Locate the cell with the specified text and output its [X, Y] center coordinate. 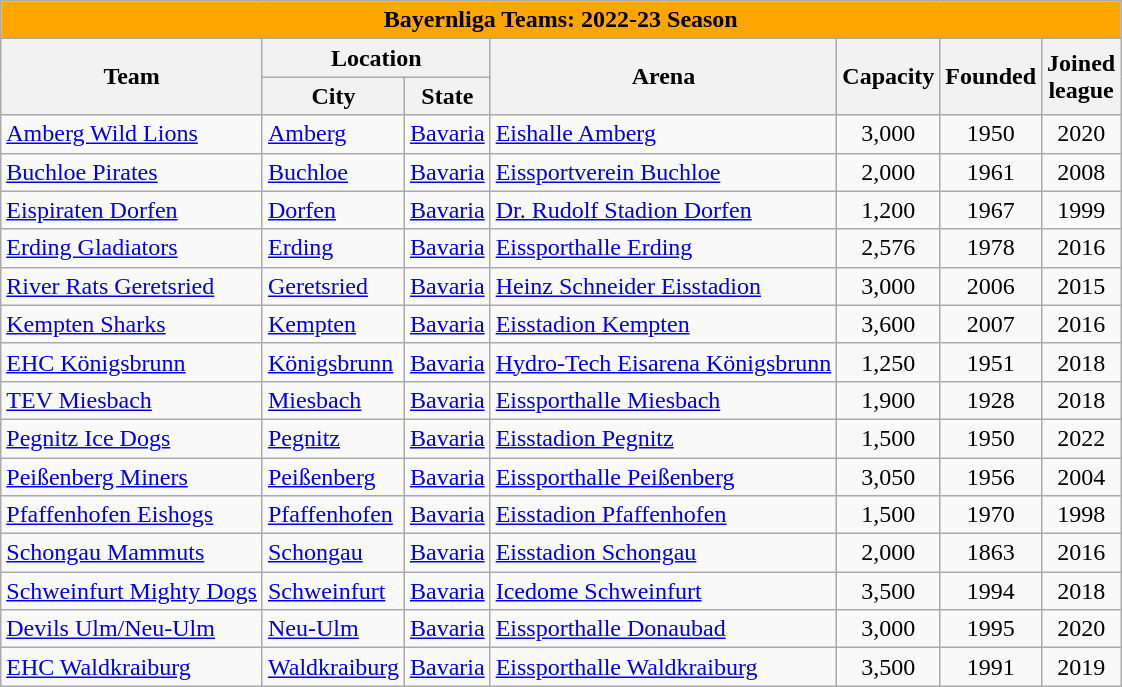
Schongau [333, 553]
EHC Königsbrunn [132, 362]
Team [132, 77]
Kempten Sharks [132, 324]
Geretsried [333, 286]
Amberg [333, 134]
1961 [991, 172]
Eissporthalle Miesbach [664, 400]
State [447, 96]
2006 [991, 286]
Eisstadion Pfaffenhofen [664, 515]
1956 [991, 477]
Schongau Mammuts [132, 553]
Kempten [333, 324]
1,900 [888, 400]
Buchloe [333, 172]
2004 [1082, 477]
2022 [1082, 438]
TEV Miesbach [132, 400]
Buchloe Pirates [132, 172]
Location [376, 58]
Dr. Rudolf Stadion Dorfen [664, 210]
2007 [991, 324]
1991 [991, 667]
1998 [1082, 515]
Heinz Schneider Eisstadion [664, 286]
2015 [1082, 286]
Eisstadion Kempten [664, 324]
Miesbach [333, 400]
Icedome Schweinfurt [664, 591]
1951 [991, 362]
1,250 [888, 362]
Eissporthalle Erding [664, 248]
Eisstadion Pegnitz [664, 438]
Eissporthalle Peißenberg [664, 477]
Founded [991, 77]
Devils Ulm/Neu-Ulm [132, 629]
EHC Waldkraiburg [132, 667]
Königsbrunn [333, 362]
3,050 [888, 477]
Neu-Ulm [333, 629]
Waldkraiburg [333, 667]
1999 [1082, 210]
3,600 [888, 324]
Erding Gladiators [132, 248]
Schweinfurt [333, 591]
Bayernliga Teams: 2022-23 Season [561, 20]
Hydro-Tech Eisarena Königsbrunn [664, 362]
Pfaffenhofen Eishogs [132, 515]
1970 [991, 515]
Pegnitz [333, 438]
2008 [1082, 172]
2,576 [888, 248]
Erding [333, 248]
Amberg Wild Lions [132, 134]
1863 [991, 553]
Pfaffenhofen [333, 515]
1995 [991, 629]
Eishalle Amberg [664, 134]
2019 [1082, 667]
Eissporthalle Donaubad [664, 629]
Capacity [888, 77]
Pegnitz Ice Dogs [132, 438]
Peißenberg [333, 477]
Eissporthalle Waldkraiburg [664, 667]
1,200 [888, 210]
1994 [991, 591]
Eispiraten Dorfen [132, 210]
River Rats Geretsried [132, 286]
Eissportverein Buchloe [664, 172]
Arena [664, 77]
Eisstadion Schongau [664, 553]
Dorfen [333, 210]
City [333, 96]
1967 [991, 210]
1928 [991, 400]
Joined league [1082, 77]
Schweinfurt Mighty Dogs [132, 591]
1978 [991, 248]
Peißenberg Miners [132, 477]
